Extract the (X, Y) coordinate from the center of the cell holding the provided text.  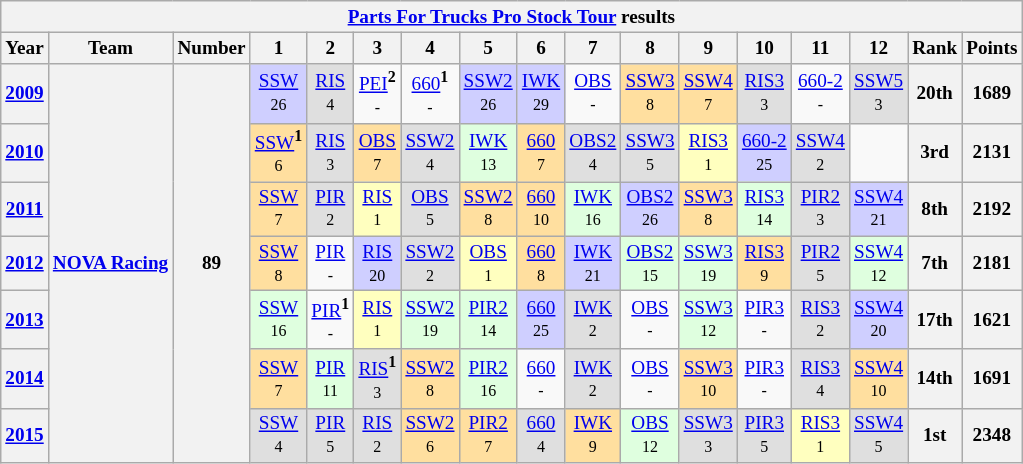
SSW53 (878, 94)
1691 (992, 378)
3rd (935, 152)
PIR23 (820, 209)
OBS7 (378, 152)
SSW22 (430, 263)
NOVA Racing (110, 264)
SSW33 (708, 435)
SSW35 (650, 152)
Team (110, 48)
Parts For Trucks Pro Stock Tour results (512, 17)
SSW219 (430, 320)
IWK29 (541, 94)
17th (935, 320)
2011 (25, 209)
SSW312 (708, 320)
SSW42 (820, 152)
IWK16 (593, 209)
89 (212, 264)
OBS1 (488, 263)
SSW8 (278, 263)
RIS4 (330, 94)
14th (935, 378)
RIS39 (764, 263)
1689 (992, 94)
7th (935, 263)
2013 (25, 320)
RIS32 (820, 320)
11 (820, 48)
PIR27 (488, 435)
SSW4 (278, 435)
OBS215 (650, 263)
6 (541, 48)
PIR35 (764, 435)
1 (278, 48)
2131 (992, 152)
6604 (541, 435)
PIR25 (820, 263)
2348 (992, 435)
PIR11 (330, 378)
66010 (541, 209)
RIS20 (378, 263)
SSW45 (878, 435)
2014 (25, 378)
SSW410 (878, 378)
PIR5 (330, 435)
RIS314 (764, 209)
SSW226 (488, 94)
2012 (25, 263)
2192 (992, 209)
660-2- (820, 94)
Number (212, 48)
2010 (25, 152)
2 (330, 48)
SSW319 (708, 263)
SSW412 (878, 263)
RIS3 (330, 152)
PIR- (330, 263)
12 (878, 48)
7 (593, 48)
OBS12 (650, 435)
PIR216 (488, 378)
RIS2 (378, 435)
660-225 (764, 152)
20th (935, 94)
660- (541, 378)
SSW24 (430, 152)
2015 (25, 435)
OBS24 (593, 152)
3 (378, 48)
PEI2- (378, 94)
PIR214 (488, 320)
PIR1- (330, 320)
6607 (541, 152)
Year (25, 48)
OBS5 (430, 209)
8 (650, 48)
PIR2 (330, 209)
IWK9 (593, 435)
1st (935, 435)
5 (488, 48)
RIS34 (820, 378)
9 (708, 48)
8th (935, 209)
OBS226 (650, 209)
66025 (541, 320)
4 (430, 48)
Rank (935, 48)
SSW421 (878, 209)
IWK21 (593, 263)
6601- (430, 94)
SSW310 (708, 378)
10 (764, 48)
SSW47 (708, 94)
SSW420 (878, 320)
IWK13 (488, 152)
RIS13 (378, 378)
1621 (992, 320)
Points (992, 48)
RIS33 (764, 94)
2009 (25, 94)
2181 (992, 263)
6608 (541, 263)
